Determine the [x, y] coordinate at the center of the cell enclosing the given text.  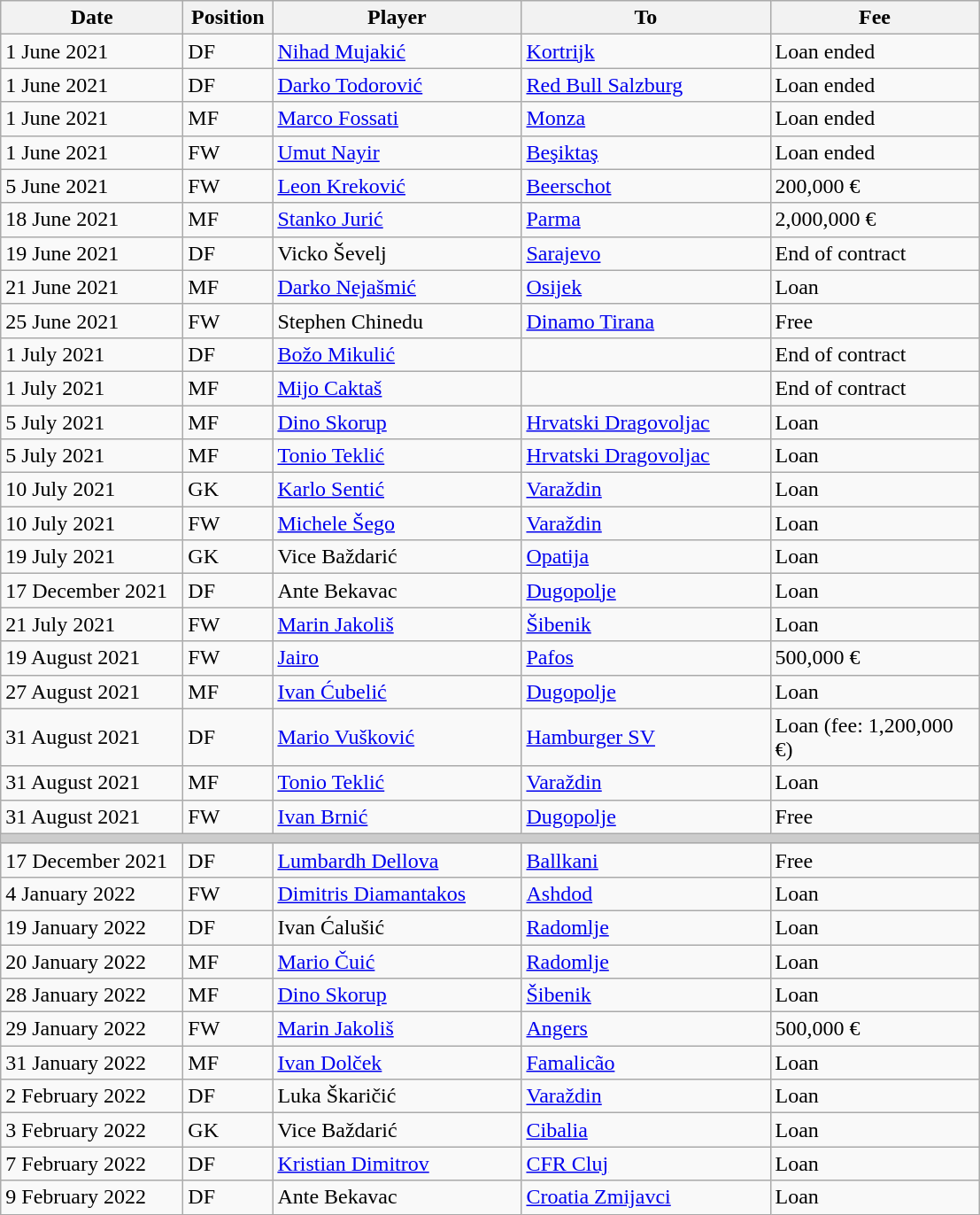
2 February 2022 [92, 1096]
Loan (fee: 1,200,000 €) [875, 737]
Božo Mikulić [397, 354]
Opatija [646, 557]
Leon Kreković [397, 186]
Date [92, 18]
2,000,000 € [875, 220]
Vicko Ševelj [397, 253]
Kristian Dimitrov [397, 1164]
Beşiktaş [646, 152]
7 February 2022 [92, 1164]
Mijo Caktaš [397, 388]
19 July 2021 [92, 557]
5 June 2021 [92, 186]
Marco Fossati [397, 119]
Monza [646, 119]
Ivan Brnić [397, 816]
Osijek [646, 287]
21 June 2021 [92, 287]
Player [397, 18]
Red Bull Salzburg [646, 85]
Fee [875, 18]
CFR Cluj [646, 1164]
Jairo [397, 658]
Hamburger SV [646, 737]
Lumbardh Dellova [397, 860]
21 July 2021 [92, 624]
28 January 2022 [92, 995]
Stephen Chinedu [397, 321]
3 February 2022 [92, 1130]
Nihad Mujakić [397, 51]
Karlo Sentić [397, 490]
27 August 2021 [92, 692]
Parma [646, 220]
Sarajevo [646, 253]
4 January 2022 [92, 894]
Mario Čuić [397, 961]
200,000 € [875, 186]
Michele Šego [397, 523]
Dimitris Diamantakos [397, 894]
Beerschot [646, 186]
29 January 2022 [92, 1029]
To [646, 18]
Ivan Ćubelić [397, 692]
9 February 2022 [92, 1197]
Croatia Zmijavci [646, 1197]
Stanko Jurić [397, 220]
Ivan Ćalušić [397, 927]
Umut Nayir [397, 152]
Kortrijk [646, 51]
Darko Nejašmić [397, 287]
19 August 2021 [92, 658]
Ballkani [646, 860]
Luka Škaričić [397, 1096]
Cibalia [646, 1130]
Mario Vušković [397, 737]
Ivan Dolček [397, 1063]
19 January 2022 [92, 927]
31 January 2022 [92, 1063]
Famalicão [646, 1063]
Ashdod [646, 894]
Angers [646, 1029]
Pafos [646, 658]
20 January 2022 [92, 961]
Darko Todorović [397, 85]
19 June 2021 [92, 253]
Dinamo Tirana [646, 321]
25 June 2021 [92, 321]
18 June 2021 [92, 220]
Position [228, 18]
